Find where the given text appears and provide that cell's center as (x, y) coordinate. 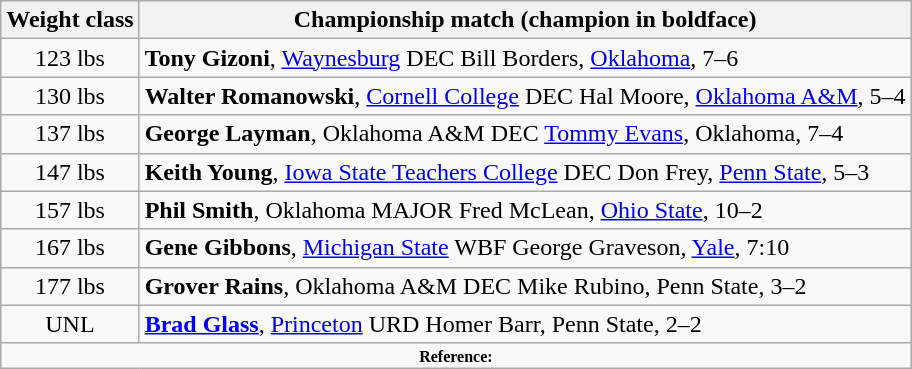
George Layman, Oklahoma A&M DEC Tommy Evans, Oklahoma, 7–4 (525, 134)
Grover Rains, Oklahoma A&M DEC Mike Rubino, Penn State, 3–2 (525, 286)
123 lbs (70, 58)
Walter Romanowski, Cornell College DEC Hal Moore, Oklahoma A&M, 5–4 (525, 96)
147 lbs (70, 172)
Championship match (champion in boldface) (525, 20)
UNL (70, 324)
177 lbs (70, 286)
Brad Glass, Princeton URD Homer Barr, Penn State, 2–2 (525, 324)
Phil Smith, Oklahoma MAJOR Fred McLean, Ohio State, 10–2 (525, 210)
Keith Young, Iowa State Teachers College DEC Don Frey, Penn State, 5–3 (525, 172)
Weight class (70, 20)
167 lbs (70, 248)
Reference: (456, 355)
Gene Gibbons, Michigan State WBF George Graveson, Yale, 7:10 (525, 248)
Tony Gizoni, Waynesburg DEC Bill Borders, Oklahoma, 7–6 (525, 58)
157 lbs (70, 210)
130 lbs (70, 96)
137 lbs (70, 134)
